Locate the cell with the specified text and output its [x, y] center coordinate. 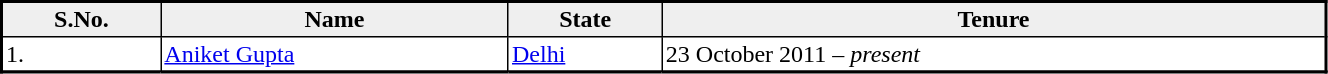
Tenure [994, 20]
1. [82, 54]
S.No. [82, 20]
Aniket Gupta [335, 54]
Delhi [585, 54]
23 October 2011 – present [994, 54]
Name [335, 20]
State [585, 20]
